Extract the (X, Y) coordinate from the center of the cell holding the provided text.  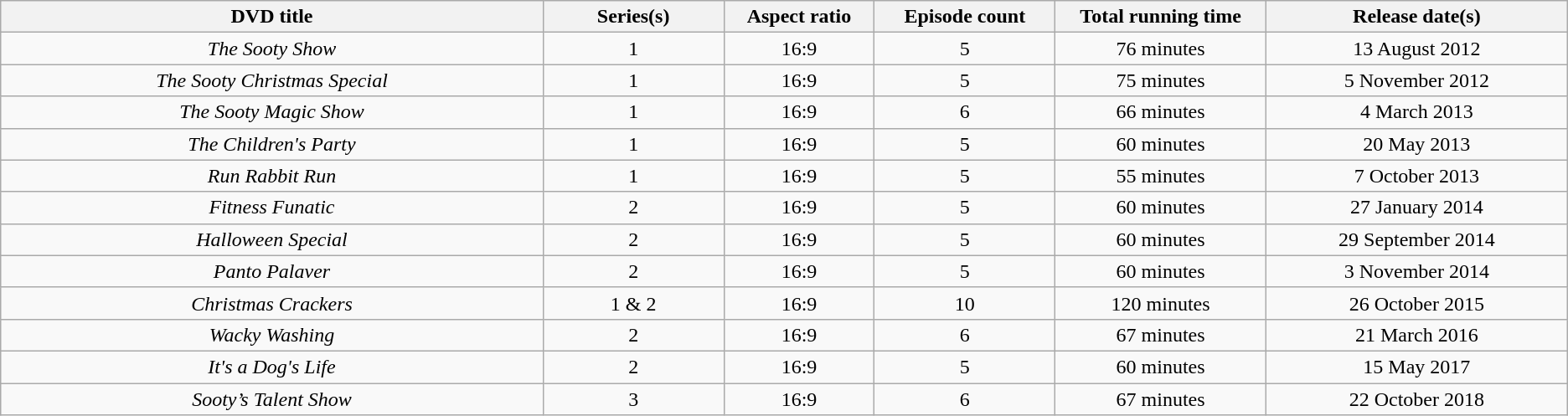
3 (633, 399)
26 October 2015 (1416, 303)
Release date(s) (1416, 17)
The Children's Party (271, 144)
Total running time (1161, 17)
The Sooty Christmas Special (271, 80)
75 minutes (1161, 80)
76 minutes (1161, 49)
Wacky Washing (271, 335)
29 September 2014 (1416, 239)
27 January 2014 (1416, 208)
55 minutes (1161, 176)
15 May 2017 (1416, 367)
Run Rabbit Run (271, 176)
Aspect ratio (799, 17)
1 & 2 (633, 303)
Panto Palaver (271, 271)
21 March 2016 (1416, 335)
120 minutes (1161, 303)
DVD title (271, 17)
22 October 2018 (1416, 399)
Series(s) (633, 17)
7 October 2013 (1416, 176)
The Sooty Magic Show (271, 112)
10 (965, 303)
Episode count (965, 17)
5 November 2012 (1416, 80)
Sooty’s Talent Show (271, 399)
It's a Dog's Life (271, 367)
Halloween Special (271, 239)
Fitness Funatic (271, 208)
The Sooty Show (271, 49)
66 minutes (1161, 112)
20 May 2013 (1416, 144)
3 November 2014 (1416, 271)
13 August 2012 (1416, 49)
4 March 2013 (1416, 112)
Christmas Crackers (271, 303)
